Scan for the cell matching the given text and deliver its [x, y] coordinate at center. 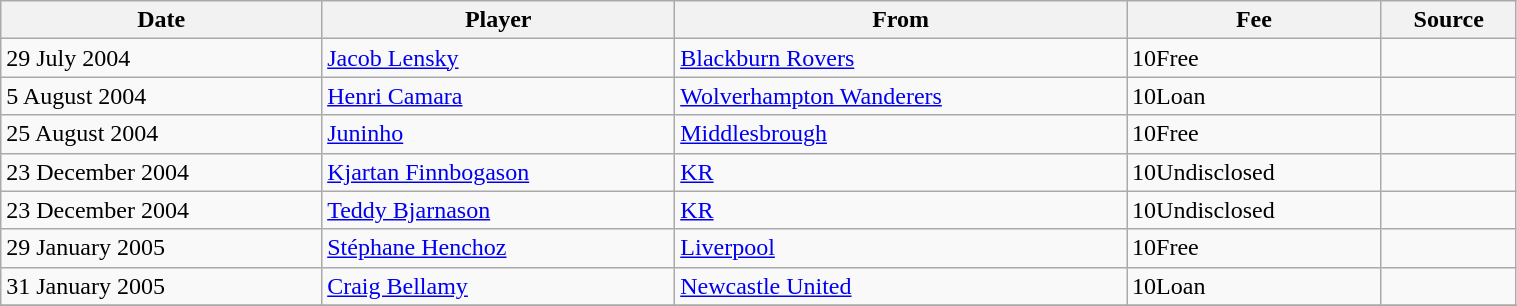
25 August 2004 [162, 134]
Source [1448, 20]
Wolverhampton Wanderers [901, 96]
Player [498, 20]
29 July 2004 [162, 58]
Juninho [498, 134]
Fee [1254, 20]
31 January 2005 [162, 286]
Middlesbrough [901, 134]
Craig Bellamy [498, 286]
Blackburn Rovers [901, 58]
Date [162, 20]
From [901, 20]
Liverpool [901, 248]
Teddy Bjarnason [498, 210]
Stéphane Henchoz [498, 248]
Newcastle United [901, 286]
Henri Camara [498, 96]
29 January 2005 [162, 248]
Jacob Lensky [498, 58]
Kjartan Finnbogason [498, 172]
5 August 2004 [162, 96]
